Extract the (x, y) coordinate from the center of the cell holding the provided text.  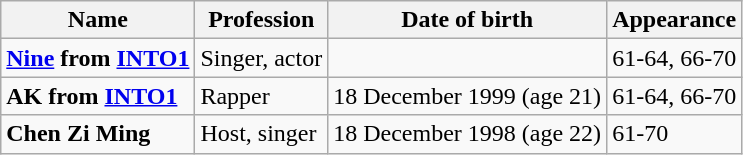
18 December 1999 (age 21) (468, 96)
Profession (262, 20)
Name (98, 20)
61-70 (674, 134)
Nine from INTO1 (98, 58)
Singer, actor (262, 58)
AK from INTO1 (98, 96)
Chen Zi Ming (98, 134)
Date of birth (468, 20)
Host, singer (262, 134)
Rapper (262, 96)
Appearance (674, 20)
18 December 1998 (age 22) (468, 134)
